Capture the cell that displays the provided text and extract its (x, y) central coordinate. 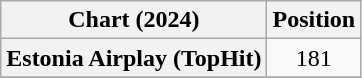
181 (314, 58)
Estonia Airplay (TopHit) (134, 58)
Chart (2024) (134, 20)
Position (314, 20)
